Return the (X, Y) coordinate for the center point of the cell that contains the specified text.  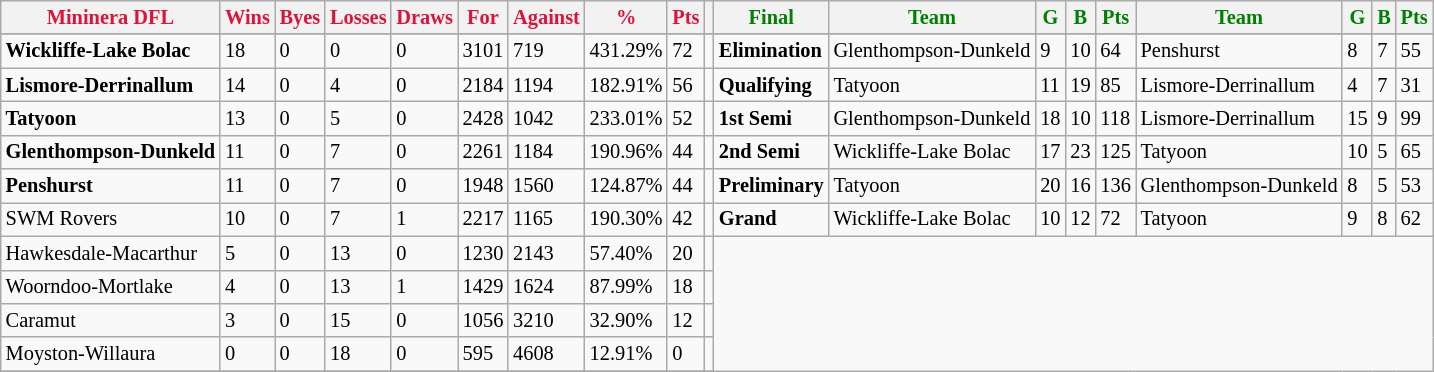
3210 (546, 320)
57.40% (626, 253)
182.91% (626, 85)
Wins (248, 17)
Caramut (110, 320)
Byes (300, 17)
719 (546, 51)
3 (248, 320)
23 (1080, 152)
Final (772, 17)
Woorndoo-Mortlake (110, 287)
% (626, 17)
136 (1115, 186)
1230 (483, 253)
595 (483, 354)
56 (686, 85)
Hawkesdale-Macarthur (110, 253)
19 (1080, 85)
64 (1115, 51)
431.29% (626, 51)
Elimination (772, 51)
14 (248, 85)
1194 (546, 85)
2143 (546, 253)
233.01% (626, 118)
Mininera DFL (110, 17)
2428 (483, 118)
1624 (546, 287)
Moyston-Willaura (110, 354)
16 (1080, 186)
42 (686, 219)
For (483, 17)
65 (1414, 152)
53 (1414, 186)
85 (1115, 85)
2nd Semi (772, 152)
2261 (483, 152)
Against (546, 17)
124.87% (626, 186)
118 (1115, 118)
99 (1414, 118)
62 (1414, 219)
17 (1050, 152)
52 (686, 118)
1042 (546, 118)
1948 (483, 186)
1st Semi (772, 118)
Draws (424, 17)
1165 (546, 219)
4608 (546, 354)
55 (1414, 51)
Grand (772, 219)
Qualifying (772, 85)
2217 (483, 219)
1056 (483, 320)
87.99% (626, 287)
32.90% (626, 320)
2184 (483, 85)
31 (1414, 85)
12.91% (626, 354)
190.30% (626, 219)
Losses (358, 17)
3101 (483, 51)
1429 (483, 287)
190.96% (626, 152)
1184 (546, 152)
Preliminary (772, 186)
SWM Rovers (110, 219)
1560 (546, 186)
125 (1115, 152)
